Return the [X, Y] coordinate for the center point of the cell that contains the specified text.  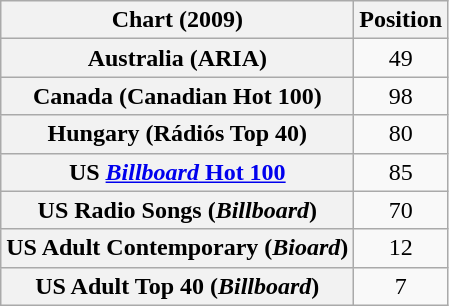
85 [401, 172]
49 [401, 58]
Australia (ARIA) [178, 58]
Chart (2009) [178, 20]
US Radio Songs (Billboard) [178, 210]
Position [401, 20]
Hungary (Rádiós Top 40) [178, 134]
98 [401, 96]
70 [401, 210]
Canada (Canadian Hot 100) [178, 96]
US Adult Top 40 (Billboard) [178, 286]
80 [401, 134]
12 [401, 248]
7 [401, 286]
US Adult Contemporary (Bioard) [178, 248]
US Billboard Hot 100 [178, 172]
